Output the (X, Y) coordinate of the center of the cell containing the given text.  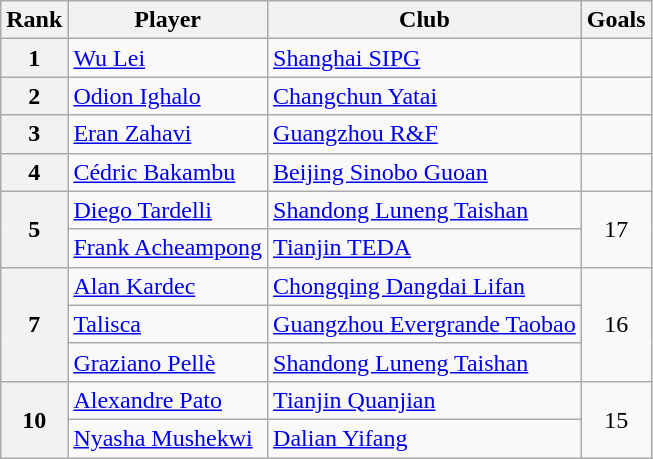
Diego Tardelli (168, 210)
Goals (616, 20)
Player (168, 20)
Talisca (168, 324)
Graziano Pellè (168, 362)
5 (34, 229)
Rank (34, 20)
Alan Kardec (168, 286)
Cédric Bakambu (168, 172)
Chongqing Dangdai Lifan (425, 286)
7 (34, 324)
Dalian Yifang (425, 438)
Wu Lei (168, 58)
Eran Zahavi (168, 134)
Alexandre Pato (168, 400)
Odion Ighalo (168, 96)
Beijing Sinobo Guoan (425, 172)
15 (616, 419)
Guangzhou Evergrande Taobao (425, 324)
Tianjin Quanjian (425, 400)
Tianjin TEDA (425, 248)
Nyasha Mushekwi (168, 438)
Shanghai SIPG (425, 58)
Club (425, 20)
Frank Acheampong (168, 248)
16 (616, 324)
Guangzhou R&F (425, 134)
1 (34, 58)
2 (34, 96)
3 (34, 134)
4 (34, 172)
10 (34, 419)
Changchun Yatai (425, 96)
17 (616, 229)
